Identify which cell holds the provided text, then report its (x, y) central coordinate. 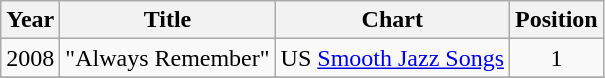
1 (557, 58)
Position (557, 20)
Year (30, 20)
2008 (30, 58)
Chart (392, 20)
"Always Remember" (168, 58)
Title (168, 20)
US Smooth Jazz Songs (392, 58)
